Detect which cell encompasses the target text, then output its (x, y) center coordinate. 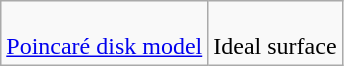
Poincaré disk model (104, 34)
Ideal surface (275, 34)
